Find where the given text appears and provide that cell's center as (x, y) coordinate. 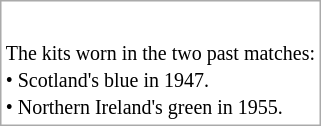
The kits worn in the two past matches: • Scotland's blue in 1947. • Northern Ireland's green in 1955. (160, 80)
